Provide the (X, Y) coordinate of the cell's center where the given text is located.  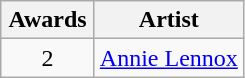
Awards (48, 20)
Annie Lennox (168, 58)
2 (48, 58)
Artist (168, 20)
